Detect which cell encompasses the target text, then output its (x, y) center coordinate. 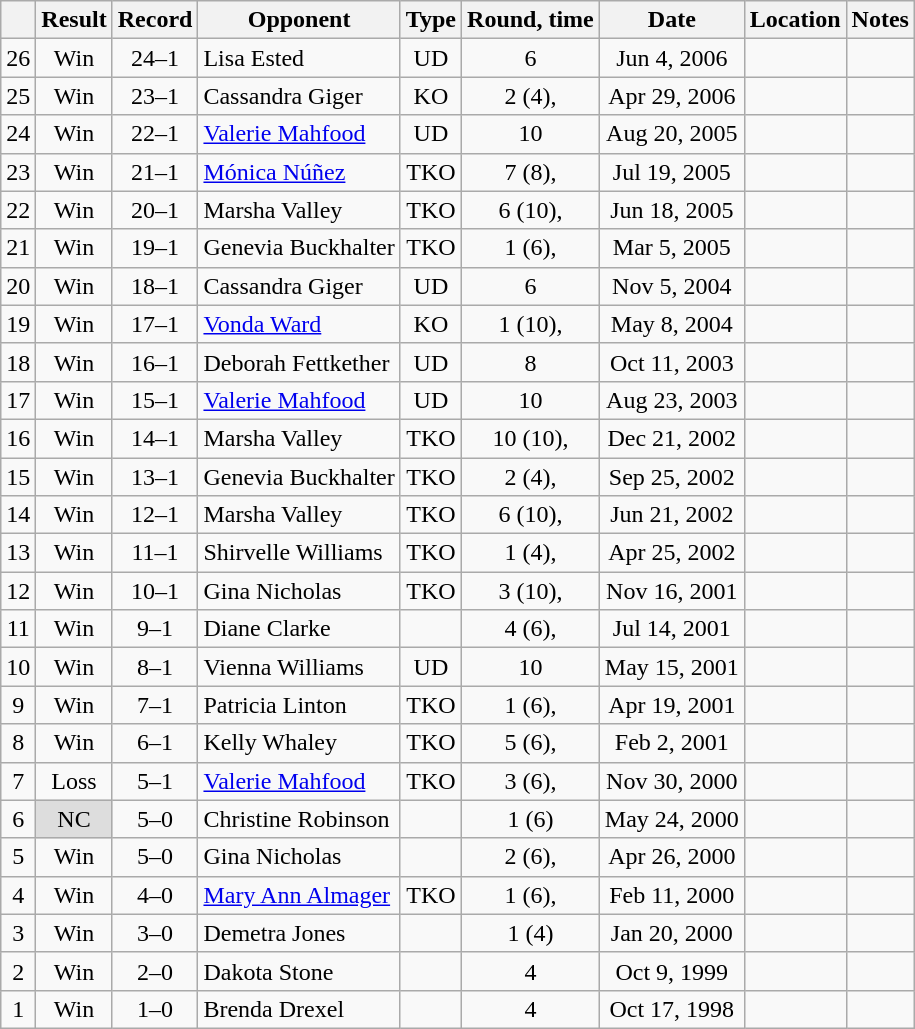
3 (10), (531, 591)
1 (4), (531, 553)
Jun 21, 2002 (672, 515)
Kelly Whaley (299, 743)
12–1 (155, 515)
9 (18, 705)
26 (18, 58)
11–1 (155, 553)
Notes (880, 20)
19 (18, 324)
7–1 (155, 705)
Feb 11, 2000 (672, 895)
25 (18, 96)
May 15, 2001 (672, 667)
Vonda Ward (299, 324)
Patricia Linton (299, 705)
Dakota Stone (299, 971)
24–1 (155, 58)
20–1 (155, 210)
Nov 5, 2004 (672, 286)
Nov 30, 2000 (672, 781)
17–1 (155, 324)
3 (18, 933)
1 (18, 1009)
21 (18, 248)
Apr 26, 2000 (672, 857)
Feb 2, 2001 (672, 743)
7 (18, 781)
5–1 (155, 781)
3 (6), (531, 781)
Mar 5, 2005 (672, 248)
11 (18, 629)
Deborah Fettkether (299, 362)
17 (18, 400)
Mónica Núñez (299, 172)
Date (672, 20)
14 (18, 515)
Round, time (531, 20)
Apr 29, 2006 (672, 96)
22 (18, 210)
15–1 (155, 400)
9–1 (155, 629)
Diane Clarke (299, 629)
Vienna Williams (299, 667)
Oct 17, 1998 (672, 1009)
May 8, 2004 (672, 324)
4 (6), (531, 629)
18 (18, 362)
14–1 (155, 438)
Location (795, 20)
10 (10), (531, 438)
Jul 19, 2005 (672, 172)
Dec 21, 2002 (672, 438)
15 (18, 477)
Demetra Jones (299, 933)
13 (18, 553)
2 (6), (531, 857)
Aug 20, 2005 (672, 134)
23 (18, 172)
Jan 20, 2000 (672, 933)
Nov 16, 2001 (672, 591)
Type (430, 20)
4–0 (155, 895)
Apr 25, 2002 (672, 553)
12 (18, 591)
10–1 (155, 591)
5 (6), (531, 743)
5 (18, 857)
Mary Ann Almager (299, 895)
8–1 (155, 667)
Lisa Ested (299, 58)
Aug 23, 2003 (672, 400)
3–0 (155, 933)
16 (18, 438)
22–1 (155, 134)
Jun 4, 2006 (672, 58)
1–0 (155, 1009)
1 (4) (531, 933)
7 (8), (531, 172)
16–1 (155, 362)
20 (18, 286)
NC (74, 819)
Oct 9, 1999 (672, 971)
Christine Robinson (299, 819)
Jul 14, 2001 (672, 629)
Apr 19, 2001 (672, 705)
24 (18, 134)
23–1 (155, 96)
13–1 (155, 477)
2 (18, 971)
19–1 (155, 248)
Opponent (299, 20)
Shirvelle Williams (299, 553)
18–1 (155, 286)
Brenda Drexel (299, 1009)
6–1 (155, 743)
Oct 11, 2003 (672, 362)
Jun 18, 2005 (672, 210)
1 (10), (531, 324)
May 24, 2000 (672, 819)
Sep 25, 2002 (672, 477)
Result (74, 20)
2–0 (155, 971)
Record (155, 20)
1 (6) (531, 819)
Loss (74, 781)
21–1 (155, 172)
